Determine the [x, y] coordinate at the center of the cell enclosing the given text.  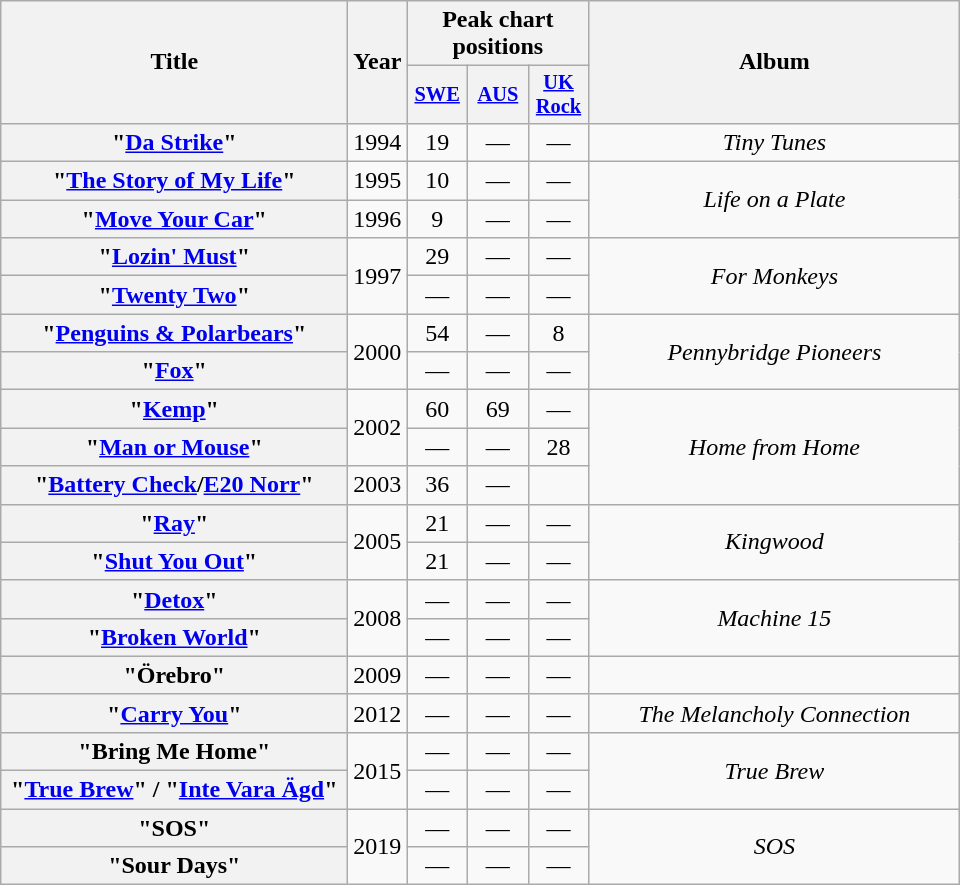
19 [438, 142]
28 [558, 447]
Machine 15 [774, 618]
2000 [378, 352]
54 [438, 333]
For Monkeys [774, 276]
Home from Home [774, 447]
2012 [378, 713]
"Move Your Car" [174, 219]
29 [438, 257]
The Melancholy Connection [774, 713]
"Lozin' Must" [174, 257]
9 [438, 219]
UKRock [558, 95]
1995 [378, 181]
2019 [378, 847]
69 [498, 409]
1997 [378, 276]
60 [438, 409]
Life on a Plate [774, 200]
"True Brew" / "Inte Vara Ägd" [174, 790]
Kingwood [774, 542]
Tiny Tunes [774, 142]
"Battery Check/E20 Norr" [174, 485]
"Ray" [174, 523]
36 [438, 485]
"Twenty Two" [174, 295]
2015 [378, 770]
SWE [438, 95]
2002 [378, 428]
Pennybridge Pioneers [774, 352]
"Man or Mouse" [174, 447]
10 [438, 181]
1994 [378, 142]
1996 [378, 219]
AUS [498, 95]
"Penguins & Polarbears" [174, 333]
"Bring Me Home" [174, 751]
2008 [378, 618]
"Örebro" [174, 675]
"SOS" [174, 828]
"Kemp" [174, 409]
"Sour Days" [174, 866]
8 [558, 333]
"Da Strike" [174, 142]
2009 [378, 675]
Year [378, 62]
"Fox" [174, 371]
Title [174, 62]
True Brew [774, 770]
Album [774, 62]
"The Story of My Life" [174, 181]
2005 [378, 542]
Peak chart positions [498, 34]
SOS [774, 847]
"Broken World" [174, 637]
2003 [378, 485]
"Carry You" [174, 713]
"Shut You Out" [174, 561]
"Detox" [174, 599]
